Extract the [X, Y] coordinate from the center of the cell holding the provided text.  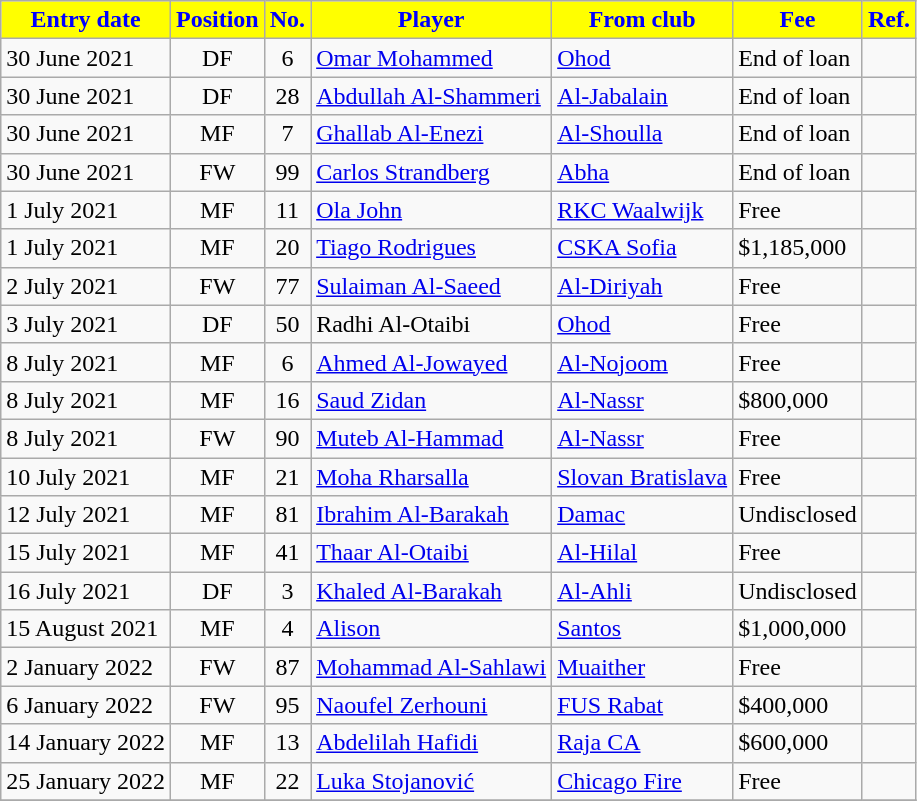
Abdelilah Hafidi [432, 743]
3 [287, 591]
From club [642, 20]
16 [287, 400]
Ghallab Al-Enezi [432, 134]
16 July 2021 [86, 591]
Damac [642, 515]
Muaither [642, 667]
3 July 2021 [86, 324]
Sulaiman Al-Saeed [432, 286]
Al-Ahli [642, 591]
Entry date [86, 20]
Al-Nojoom [642, 362]
12 July 2021 [86, 515]
99 [287, 172]
Fee [798, 20]
Raja CA [642, 743]
Position [217, 20]
7 [287, 134]
RKC Waalwijk [642, 210]
Santos [642, 629]
Omar Mohammed [432, 58]
Abha [642, 172]
No. [287, 20]
$800,000 [798, 400]
4 [287, 629]
Al-Shoulla [642, 134]
Muteb Al-Hammad [432, 438]
Khaled Al-Barakah [432, 591]
Slovan Bratislava [642, 477]
Tiago Rodrigues [432, 248]
13 [287, 743]
10 July 2021 [86, 477]
28 [287, 96]
$600,000 [798, 743]
81 [287, 515]
Abdullah Al-Shammeri [432, 96]
95 [287, 705]
77 [287, 286]
Luka Stojanović [432, 781]
14 January 2022 [86, 743]
90 [287, 438]
Thaar Al-Otaibi [432, 553]
15 August 2021 [86, 629]
15 July 2021 [86, 553]
Ahmed Al-Jowayed [432, 362]
Alison [432, 629]
25 January 2022 [86, 781]
Ref. [888, 20]
50 [287, 324]
Naoufel Zerhouni [432, 705]
$400,000 [798, 705]
41 [287, 553]
Saud Zidan [432, 400]
6 January 2022 [86, 705]
$1,000,000 [798, 629]
Al-Jabalain [642, 96]
Player [432, 20]
Radhi Al-Otaibi [432, 324]
Al-Hilal [642, 553]
11 [287, 210]
20 [287, 248]
$1,185,000 [798, 248]
87 [287, 667]
Mohammad Al-Sahlawi [432, 667]
FUS Rabat [642, 705]
21 [287, 477]
2 January 2022 [86, 667]
Moha Rharsalla [432, 477]
CSKA Sofia [642, 248]
2 July 2021 [86, 286]
Carlos Strandberg [432, 172]
Ibrahim Al-Barakah [432, 515]
Al-Diriyah [642, 286]
Chicago Fire [642, 781]
Ola John [432, 210]
22 [287, 781]
